Return the [x, y] coordinate for the center point of the cell that contains the specified text.  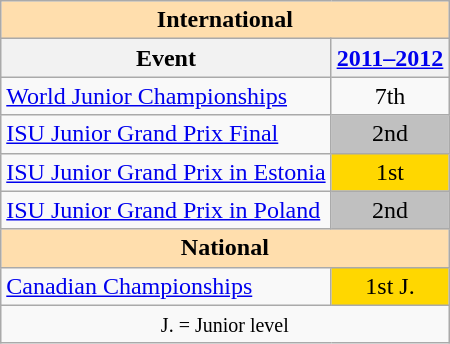
1st J. [390, 286]
1st [390, 172]
ISU Junior Grand Prix Final [166, 134]
International [225, 20]
2011–2012 [390, 58]
National [225, 248]
Event [166, 58]
ISU Junior Grand Prix in Poland [166, 210]
World Junior Championships [166, 96]
J. = Junior level [225, 324]
ISU Junior Grand Prix in Estonia [166, 172]
7th [390, 96]
Canadian Championships [166, 286]
